Provide the [x, y] coordinate of the cell's center where the given text is located.  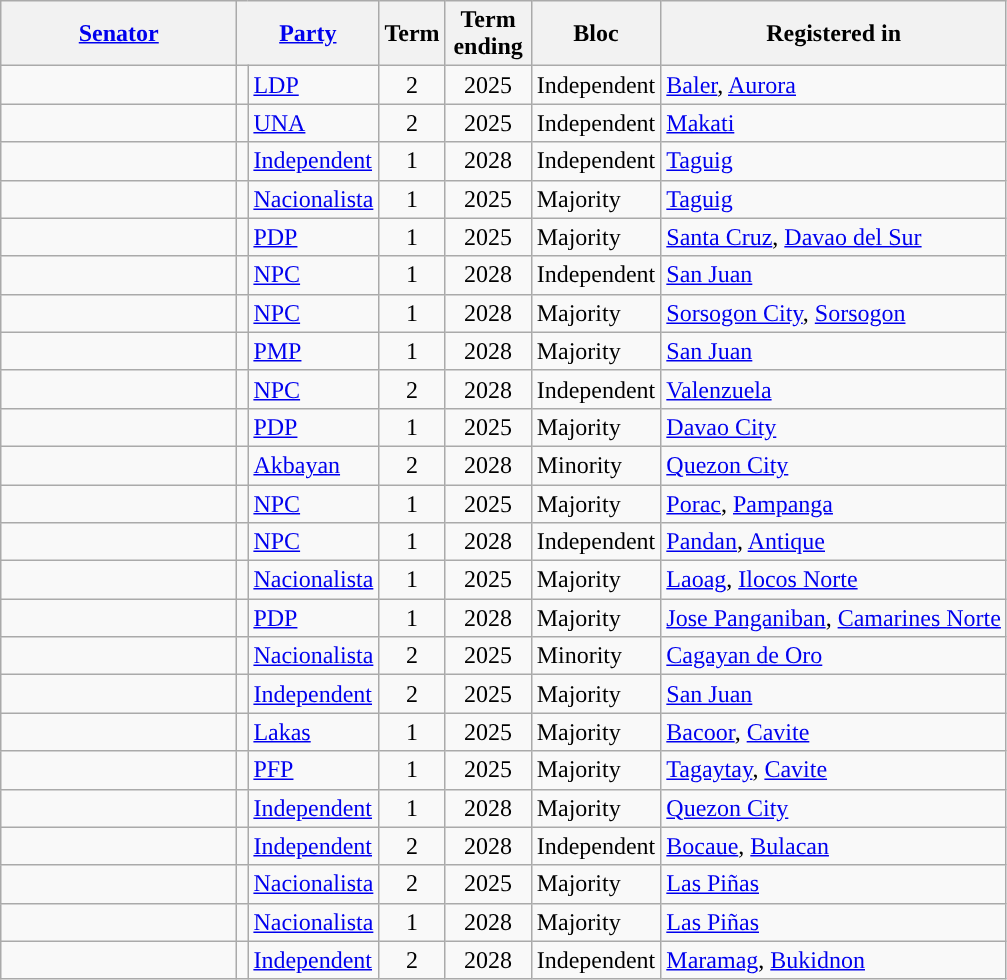
Registered in [834, 34]
Porac, Pampanga [834, 503]
Valenzuela [834, 389]
UNA [314, 123]
Term [412, 34]
LDP [314, 85]
Laoag, Ilocos Norte [834, 580]
Maramag, Bukidnon [834, 960]
Jose Panganiban, Camarines Norte [834, 618]
Bacoor, Cavite [834, 732]
PFP [314, 770]
Makati [834, 123]
Pandan, Antique [834, 542]
Cagayan de Oro [834, 656]
Bocaue, Bulacan [834, 846]
Lakas [314, 732]
Tagaytay, Cavite [834, 770]
Bloc [596, 34]
Senator [119, 34]
Sorsogon City, Sorsogon [834, 313]
Santa Cruz, Davao del Sur [834, 237]
Baler, Aurora [834, 85]
Term ending [488, 34]
Akbayan [314, 465]
Davao City [834, 427]
Party [308, 34]
PMP [314, 351]
